Output the (x, y) coordinate of the center of the cell containing the given text.  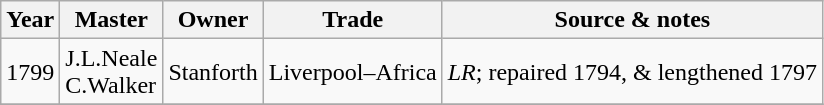
Master (112, 20)
Owner (213, 20)
Source & notes (632, 20)
Year (30, 20)
J.L.NealeC.Walker (112, 72)
Trade (352, 20)
1799 (30, 72)
LR; repaired 1794, & lengthened 1797 (632, 72)
Liverpool–Africa (352, 72)
Stanforth (213, 72)
